Find where the given text appears and provide that cell's center as [X, Y] coordinate. 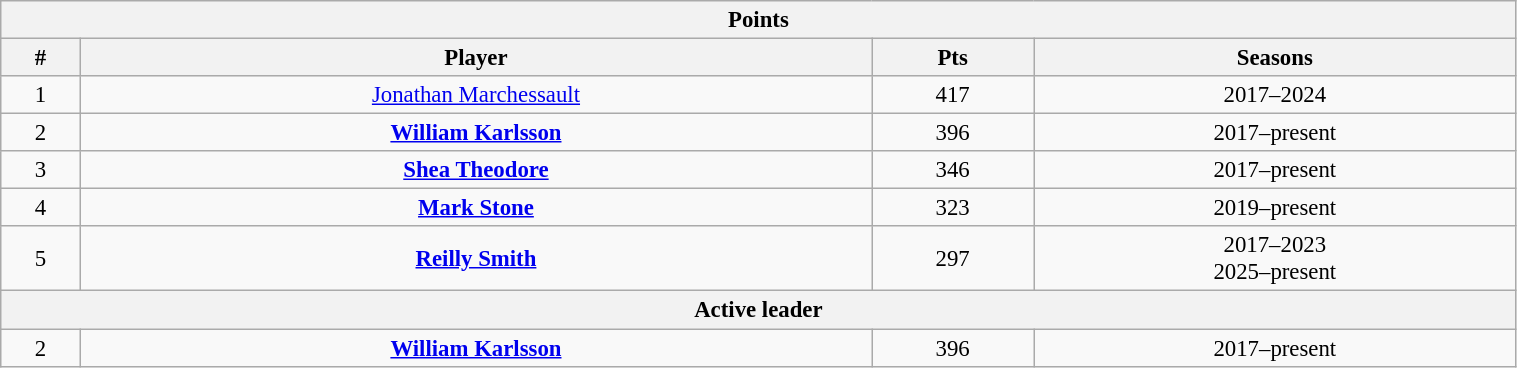
Active leader [758, 310]
297 [953, 258]
346 [953, 170]
Player [476, 58]
2017–20232025–present [1275, 258]
Reilly Smith [476, 258]
Shea Theodore [476, 170]
1 [41, 95]
2017–2024 [1275, 95]
323 [953, 208]
4 [41, 208]
# [41, 58]
Points [758, 20]
3 [41, 170]
2019–present [1275, 208]
Mark Stone [476, 208]
417 [953, 95]
Seasons [1275, 58]
5 [41, 258]
Jonathan Marchessault [476, 95]
Pts [953, 58]
